Return [x, y] of the center of cell containing provided text 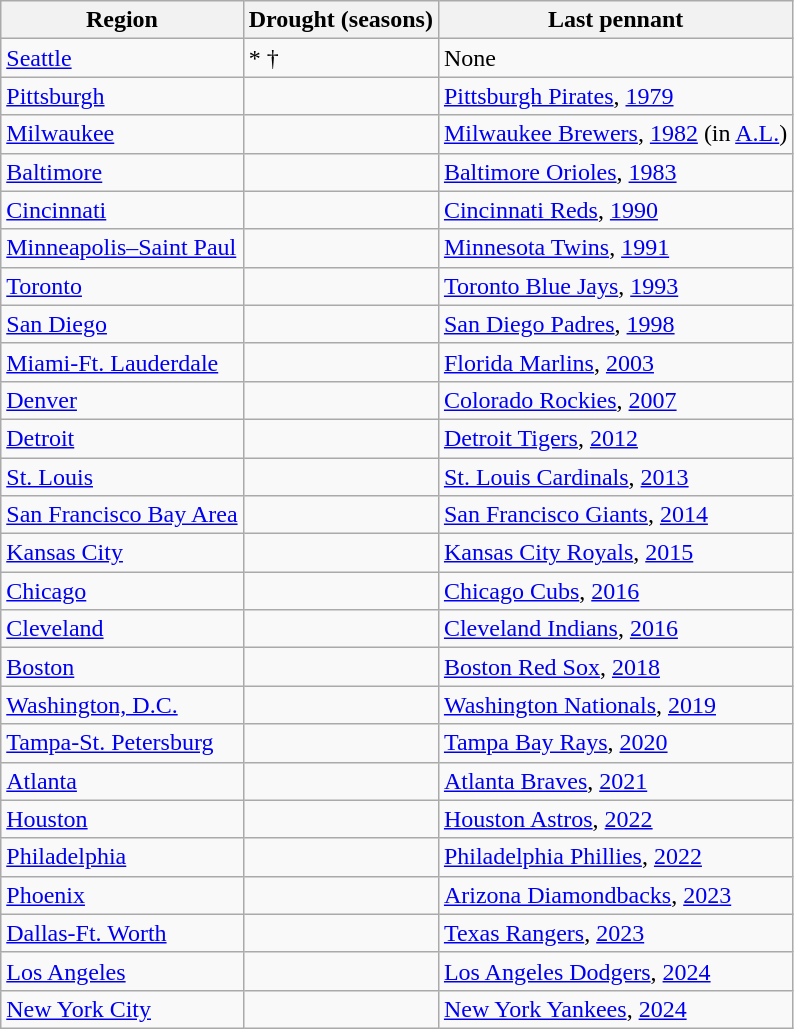
San Diego Padres, 1998 [615, 324]
Cincinnati [122, 210]
Drought (seasons) [340, 20]
Tampa-St. Petersburg [122, 743]
Boston Red Sox, 2018 [615, 667]
Tampa Bay Rays, 2020 [615, 743]
Washington, D.C. [122, 705]
New York City [122, 1009]
Miami-Ft. Lauderdale [122, 362]
Last pennant [615, 20]
Atlanta Braves, 2021 [615, 781]
Los Angeles Dodgers, 2024 [615, 971]
Colorado Rockies, 2007 [615, 400]
Chicago Cubs, 2016 [615, 591]
Chicago [122, 591]
Milwaukee Brewers, 1982 (in A.L.) [615, 134]
Minnesota Twins, 1991 [615, 248]
Kansas City Royals, 2015 [615, 553]
Philadelphia [122, 857]
Denver [122, 400]
Los Angeles [122, 971]
Philadelphia Phillies, 2022 [615, 857]
Seattle [122, 58]
Baltimore Orioles, 1983 [615, 172]
Cincinnati Reds, 1990 [615, 210]
St. Louis [122, 477]
Washington Nationals, 2019 [615, 705]
Baltimore [122, 172]
Dallas-Ft. Worth [122, 933]
Boston [122, 667]
San Francisco Giants, 2014 [615, 515]
Cleveland Indians, 2016 [615, 629]
Florida Marlins, 2003 [615, 362]
Toronto Blue Jays, 1993 [615, 286]
Cleveland [122, 629]
Toronto [122, 286]
Pittsburgh Pirates, 1979 [615, 96]
Milwaukee [122, 134]
Atlanta [122, 781]
Minneapolis–Saint Paul [122, 248]
New York Yankees, 2024 [615, 1009]
Arizona Diamondbacks, 2023 [615, 895]
San Diego [122, 324]
Texas Rangers, 2023 [615, 933]
Pittsburgh [122, 96]
None [615, 58]
Phoenix [122, 895]
Region [122, 20]
Detroit [122, 438]
Houston Astros, 2022 [615, 819]
Kansas City [122, 553]
Houston [122, 819]
San Francisco Bay Area [122, 515]
* † [340, 58]
St. Louis Cardinals, 2013 [615, 477]
Detroit Tigers, 2012 [615, 438]
